Output the (X, Y) coordinate of the center of the cell containing the given text.  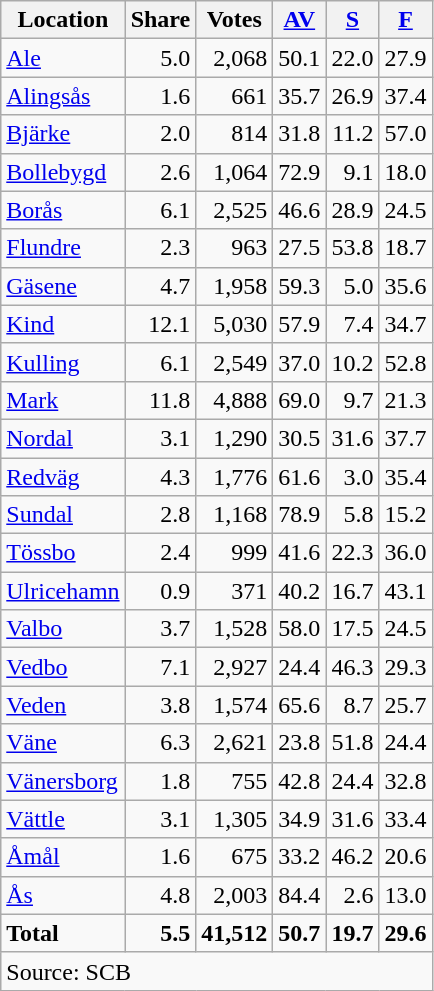
41,512 (234, 933)
Sundal (63, 515)
Gäsene (63, 286)
Borås (63, 210)
661 (234, 96)
Total (63, 933)
Redväg (63, 477)
16.7 (352, 591)
51.8 (352, 743)
1,064 (234, 172)
28.9 (352, 210)
52.8 (406, 362)
17.5 (352, 629)
2.0 (160, 134)
84.4 (300, 895)
15.2 (406, 515)
50.7 (300, 933)
Kind (63, 324)
4.3 (160, 477)
4.7 (160, 286)
F (406, 20)
29.6 (406, 933)
23.8 (300, 743)
371 (234, 591)
2,549 (234, 362)
41.6 (300, 553)
27.5 (300, 248)
Ås (63, 895)
Nordal (63, 438)
59.3 (300, 286)
2,003 (234, 895)
22.0 (352, 58)
4.8 (160, 895)
30.5 (300, 438)
61.6 (300, 477)
35.4 (406, 477)
40.2 (300, 591)
963 (234, 248)
46.6 (300, 210)
Ulricehamn (63, 591)
22.3 (352, 553)
37.7 (406, 438)
3.0 (352, 477)
20.6 (406, 857)
Vättle (63, 819)
1,290 (234, 438)
2,927 (234, 667)
Veden (63, 705)
57.9 (300, 324)
7.4 (352, 324)
1,528 (234, 629)
1,776 (234, 477)
2.4 (160, 553)
S (352, 20)
1,958 (234, 286)
Source: SCB (216, 971)
33.2 (300, 857)
Share (160, 20)
Votes (234, 20)
11.2 (352, 134)
34.7 (406, 324)
7.1 (160, 667)
3.7 (160, 629)
Åmål (63, 857)
46.3 (352, 667)
10.2 (352, 362)
Bollebygd (63, 172)
43.1 (406, 591)
Valbo (63, 629)
9.1 (352, 172)
Mark (63, 400)
3.8 (160, 705)
37.4 (406, 96)
1,574 (234, 705)
34.9 (300, 819)
5,030 (234, 324)
33.4 (406, 819)
Tössbo (63, 553)
Kulling (63, 362)
Vänersborg (63, 781)
4,888 (234, 400)
1,168 (234, 515)
2.8 (160, 515)
18.0 (406, 172)
35.7 (300, 96)
36.0 (406, 553)
65.6 (300, 705)
58.0 (300, 629)
21.3 (406, 400)
8.7 (352, 705)
18.7 (406, 248)
Location (63, 20)
32.8 (406, 781)
13.0 (406, 895)
6.3 (160, 743)
29.3 (406, 667)
Vedbo (63, 667)
1,305 (234, 819)
Väne (63, 743)
999 (234, 553)
5.5 (160, 933)
2,621 (234, 743)
Flundre (63, 248)
Alingsås (63, 96)
755 (234, 781)
78.9 (300, 515)
Bjärke (63, 134)
12.1 (160, 324)
31.8 (300, 134)
50.1 (300, 58)
AV (300, 20)
11.8 (160, 400)
42.8 (300, 781)
72.9 (300, 172)
19.7 (352, 933)
57.0 (406, 134)
9.7 (352, 400)
1.8 (160, 781)
37.0 (300, 362)
5.8 (352, 515)
0.9 (160, 591)
675 (234, 857)
25.7 (406, 705)
46.2 (352, 857)
26.9 (352, 96)
27.9 (406, 58)
35.6 (406, 286)
69.0 (300, 400)
2,068 (234, 58)
814 (234, 134)
2.3 (160, 248)
2,525 (234, 210)
Ale (63, 58)
53.8 (352, 248)
